Provide the [x, y] coordinate of the cell's center where the given text is located.  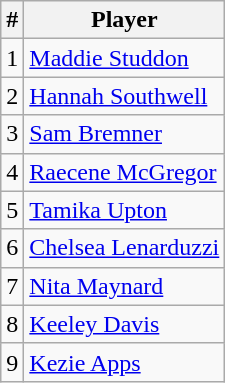
5 [12, 210]
Chelsea Lenarduzzi [124, 248]
Sam Bremner [124, 134]
Raecene McGregor [124, 172]
Player [124, 20]
6 [12, 248]
1 [12, 58]
8 [12, 324]
3 [12, 134]
Nita Maynard [124, 286]
Maddie Studdon [124, 58]
# [12, 20]
2 [12, 96]
Tamika Upton [124, 210]
Hannah Southwell [124, 96]
4 [12, 172]
Keeley Davis [124, 324]
9 [12, 362]
7 [12, 286]
Kezie Apps [124, 362]
